Scan for the cell matching the given text and deliver its (X, Y) coordinate at center. 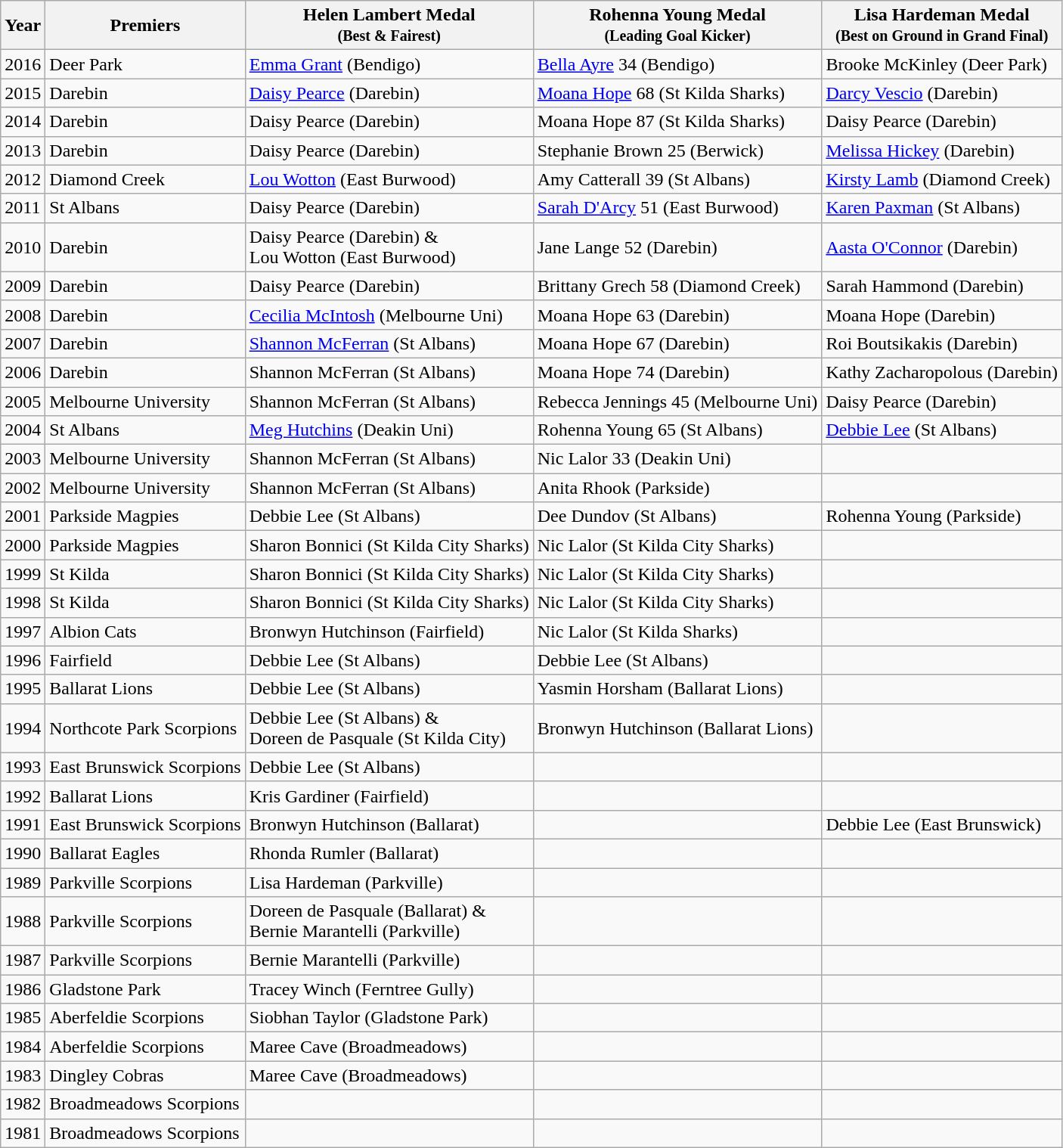
Cecilia McIntosh (Melbourne Uni) (389, 315)
Bronwyn Hutchinson (Ballarat) (389, 824)
Emma Grant (Bendigo) (389, 64)
1984 (23, 1047)
Dingley Cobras (145, 1075)
1999 (23, 574)
2012 (23, 179)
Daisy Pearce (Darebin) &Lou Wotton (East Burwood) (389, 247)
2005 (23, 402)
1993 (23, 767)
Melissa Hickey (Darebin) (942, 150)
Brittany Grech 58 (Diamond Creek) (677, 286)
Moana Hope 74 (Darebin) (677, 372)
2015 (23, 93)
1981 (23, 1133)
2000 (23, 545)
Kirsty Lamb (Diamond Creek) (942, 179)
1990 (23, 853)
Stephanie Brown 25 (Berwick) (677, 150)
Sarah Hammond (Darebin) (942, 286)
Nic Lalor (St Kilda Sharks) (677, 631)
Sarah D'Arcy 51 (East Burwood) (677, 208)
Doreen de Pasquale (Ballarat) &Bernie Marantelli (Parkville) (389, 921)
1986 (23, 989)
Ballarat Eagles (145, 853)
Anita Rhook (Parkside) (677, 488)
1994 (23, 728)
Moana Hope 87 (St Kilda Sharks) (677, 122)
2008 (23, 315)
1989 (23, 883)
2002 (23, 488)
2010 (23, 247)
Northcote Park Scorpions (145, 728)
1985 (23, 1018)
1988 (23, 921)
2003 (23, 459)
Nic Lalor 33 (Deakin Uni) (677, 459)
1998 (23, 603)
1992 (23, 796)
1987 (23, 960)
2007 (23, 343)
Debbie Lee (East Brunswick) (942, 824)
Roi Boutsikakis (Darebin) (942, 343)
Lou Wotton (East Burwood) (389, 179)
Tracey Winch (Ferntree Gully) (389, 989)
1983 (23, 1075)
Brooke McKinley (Deer Park) (942, 64)
Moana Hope (Darebin) (942, 315)
1991 (23, 824)
Debbie Lee (St Albans) &Doreen de Pasquale (St Kilda City) (389, 728)
Darcy Vescio (Darebin) (942, 93)
1995 (23, 689)
Bernie Marantelli (Parkville) (389, 960)
Aasta O'Connor (Darebin) (942, 247)
Year (23, 26)
Kathy Zacharopolous (Darebin) (942, 372)
2016 (23, 64)
Amy Catterall 39 (St Albans) (677, 179)
1982 (23, 1104)
Moana Hope 63 (Darebin) (677, 315)
Moana Hope 67 (Darebin) (677, 343)
Rohenna Young Medal(Leading Goal Kicker) (677, 26)
2014 (23, 122)
Gladstone Park (145, 989)
Yasmin Horsham (Ballarat Lions) (677, 689)
2001 (23, 517)
2009 (23, 286)
Bronwyn Hutchinson (Ballarat Lions) (677, 728)
Moana Hope 68 (St Kilda Sharks) (677, 93)
Lisa Hardeman Medal(Best on Ground in Grand Final) (942, 26)
Bronwyn Hutchinson (Fairfield) (389, 631)
Fairfield (145, 660)
Diamond Creek (145, 179)
Helen Lambert Medal(Best & Fairest) (389, 26)
Albion Cats (145, 631)
Jane Lange 52 (Darebin) (677, 247)
2006 (23, 372)
Bella Ayre 34 (Bendigo) (677, 64)
Siobhan Taylor (Gladstone Park) (389, 1018)
Meg Hutchins (Deakin Uni) (389, 430)
2013 (23, 150)
Rohenna Young (Parkside) (942, 517)
1997 (23, 631)
2004 (23, 430)
Dee Dundov (St Albans) (677, 517)
Rohenna Young 65 (St Albans) (677, 430)
1996 (23, 660)
Rebecca Jennings 45 (Melbourne Uni) (677, 402)
Kris Gardiner (Fairfield) (389, 796)
Deer Park (145, 64)
Lisa Hardeman (Parkville) (389, 883)
Rhonda Rumler (Ballarat) (389, 853)
Premiers (145, 26)
2011 (23, 208)
Karen Paxman (St Albans) (942, 208)
